Return [x, y] of the center of cell containing provided text 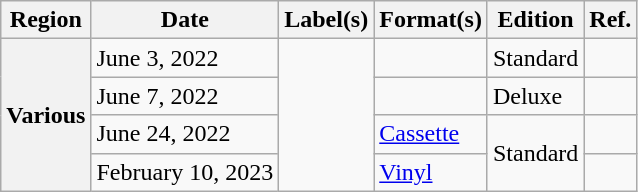
Various [46, 115]
Format(s) [431, 20]
Date [185, 20]
Edition [535, 20]
June 24, 2022 [185, 134]
Vinyl [431, 172]
Region [46, 20]
June 7, 2022 [185, 96]
Deluxe [535, 96]
Ref. [610, 20]
June 3, 2022 [185, 58]
Label(s) [326, 20]
Cassette [431, 134]
February 10, 2023 [185, 172]
